Return [X, Y] of the center of cell containing provided text 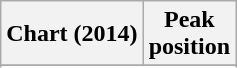
Peakposition [189, 34]
Chart (2014) [72, 34]
